Pinpoint the cell where the given text exists, returning its (X, Y) midpoint coordinate. 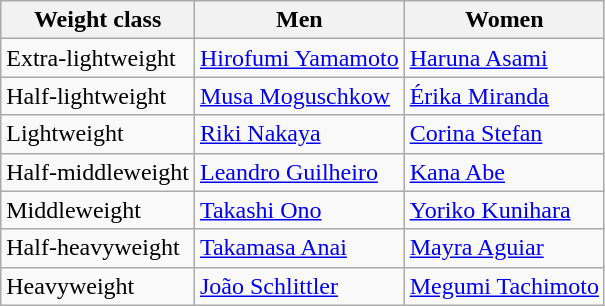
Leandro Guilheiro (299, 172)
Takamasa Anai (299, 248)
Heavyweight (98, 286)
Middleweight (98, 210)
Haruna Asami (504, 58)
Men (299, 20)
Half-heavyweight (98, 248)
Hirofumi Yamamoto (299, 58)
Corina Stefan (504, 134)
Half-lightweight (98, 96)
Megumi Tachimoto (504, 286)
Women (504, 20)
Half-middleweight (98, 172)
Weight class (98, 20)
Lightweight (98, 134)
Yoriko Kunihara (504, 210)
João Schlittler (299, 286)
Extra-lightweight (98, 58)
Érika Miranda (504, 96)
Riki Nakaya (299, 134)
Kana Abe (504, 172)
Musa Moguschkow (299, 96)
Takashi Ono (299, 210)
Mayra Aguiar (504, 248)
